Detect which cell encompasses the target text, then output its (x, y) center coordinate. 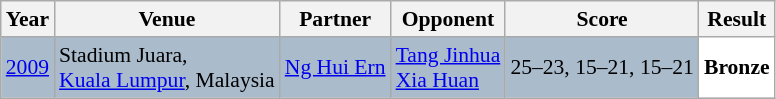
Ng Hui Ern (336, 68)
Stadium Juara,Kuala Lumpur, Malaysia (167, 68)
Partner (336, 19)
Tang Jinhua Xia Huan (448, 68)
Venue (167, 19)
2009 (28, 68)
Result (737, 19)
25–23, 15–21, 15–21 (602, 68)
Opponent (448, 19)
Bronze (737, 68)
Year (28, 19)
Score (602, 19)
